From the cell containing the given text, extract its center point as [x, y] coordinate. 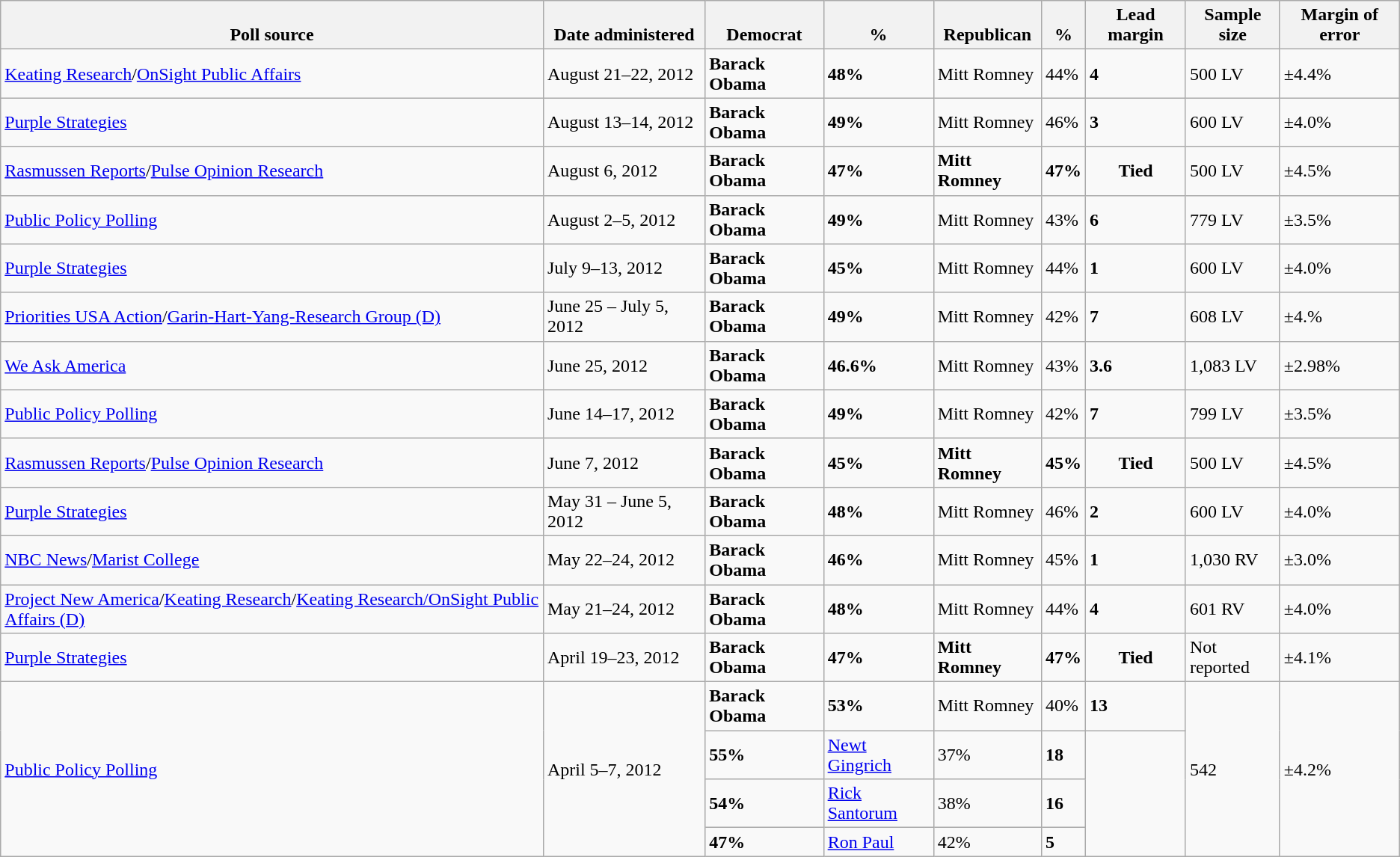
April 5–7, 2012 [624, 769]
1,030 RV [1232, 559]
46.6% [878, 365]
Margin of error [1339, 25]
608 LV [1232, 317]
3.6 [1136, 365]
542 [1232, 769]
±4.1% [1339, 658]
Poll source [272, 25]
37% [987, 755]
38% [987, 803]
May 21–24, 2012 [624, 609]
Lead margin [1136, 25]
±2.98% [1339, 365]
±4.% [1339, 317]
55% [764, 755]
Republican [987, 25]
June 7, 2012 [624, 462]
13 [1136, 706]
54% [764, 803]
Rick Santorum [878, 803]
August 13–14, 2012 [624, 123]
2 [1136, 512]
±4.2% [1339, 769]
16 [1063, 803]
Not reported [1232, 658]
Democrat [764, 25]
±3.0% [1339, 559]
April 19–23, 2012 [624, 658]
June 14–17, 2012 [624, 414]
Newt Gingrich [878, 755]
August 21–22, 2012 [624, 73]
601 RV [1232, 609]
July 9–13, 2012 [624, 268]
53% [878, 706]
May 31 – June 5, 2012 [624, 512]
Project New America/Keating Research/Keating Research/OnSight Public Affairs (D) [272, 609]
May 22–24, 2012 [624, 559]
5 [1063, 842]
Date administered [624, 25]
August 6, 2012 [624, 171]
Ron Paul [878, 842]
Priorities USA Action/Garin-Hart-Yang-Research Group (D) [272, 317]
June 25 – July 5, 2012 [624, 317]
18 [1063, 755]
June 25, 2012 [624, 365]
We Ask America [272, 365]
±4.4% [1339, 73]
3 [1136, 123]
1,083 LV [1232, 365]
799 LV [1232, 414]
6 [1136, 220]
40% [1063, 706]
779 LV [1232, 220]
Sample size [1232, 25]
August 2–5, 2012 [624, 220]
Keating Research/OnSight Public Affairs [272, 73]
NBC News/Marist College [272, 559]
